Return the (X, Y) coordinate for the center point of the cell that contains the specified text.  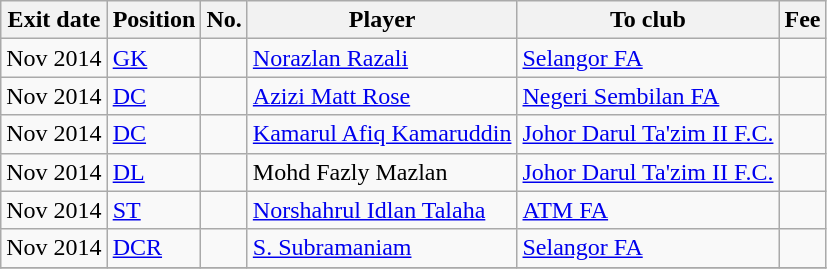
Norazlan Razali (382, 58)
GK (154, 58)
Exit date (54, 20)
Azizi Matt Rose (382, 96)
Mohd Fazly Mazlan (382, 172)
Position (154, 20)
No. (224, 20)
ATM FA (648, 210)
S. Subramaniam (382, 248)
DCR (154, 248)
Player (382, 20)
To club (648, 20)
Norshahrul Idlan Talaha (382, 210)
Kamarul Afiq Kamaruddin (382, 134)
Negeri Sembilan FA (648, 96)
ST (154, 210)
DL (154, 172)
Fee (802, 20)
